Detect which cell encompasses the target text, then output its (x, y) center coordinate. 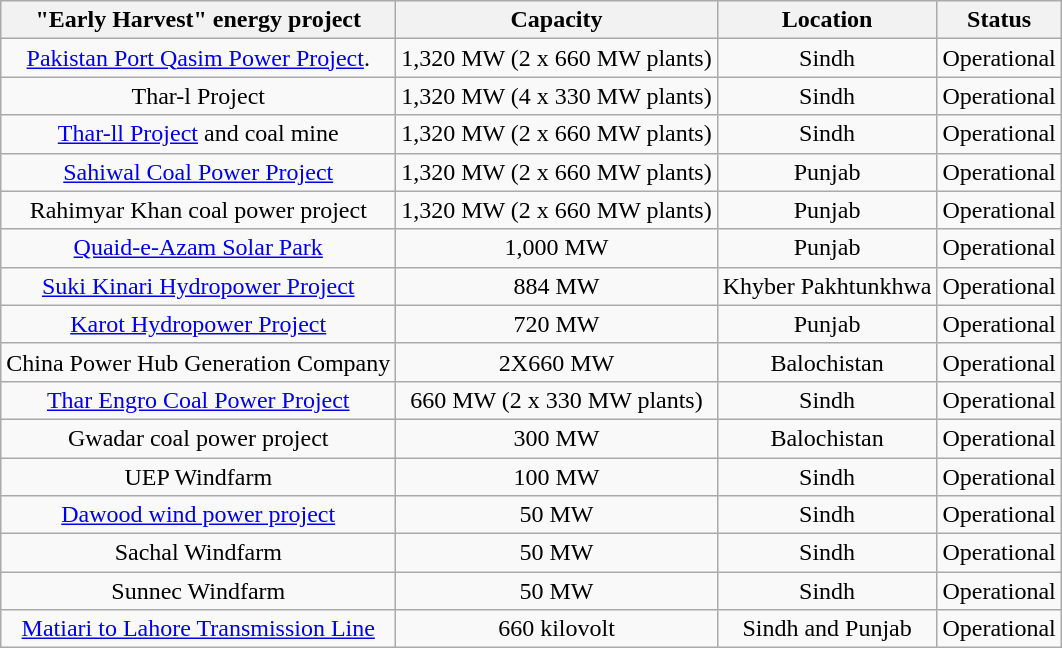
300 MW (556, 438)
Sahiwal Coal Power Project (198, 172)
Thar-ll Project and coal mine (198, 134)
Thar-l Project (198, 96)
Dawood wind power project (198, 515)
Sindh and Punjab (827, 629)
Sunnec Windfarm (198, 591)
Karot Hydropower Project (198, 324)
2X660 MW (556, 362)
Matiari to Lahore Transmission Line (198, 629)
UEP Windfarm (198, 477)
Pakistan Port Qasim Power Project. (198, 58)
China Power Hub Generation Company (198, 362)
Suki Kinari Hydropower Project (198, 286)
Sachal Windfarm (198, 553)
660 MW (2 x 330 MW plants) (556, 400)
Capacity (556, 20)
Location (827, 20)
"Early Harvest" energy project (198, 20)
720 MW (556, 324)
660 kilovolt (556, 629)
100 MW (556, 477)
Rahimyar Khan coal power project (198, 210)
Status (999, 20)
1,320 MW (4 x 330 MW plants) (556, 96)
Thar Engro Coal Power Project (198, 400)
884 MW (556, 286)
Khyber Pakhtunkhwa (827, 286)
1,000 MW (556, 248)
Quaid-e-Azam Solar Park (198, 248)
Gwadar coal power project (198, 438)
